Capture the cell that displays the provided text and extract its [x, y] central coordinate. 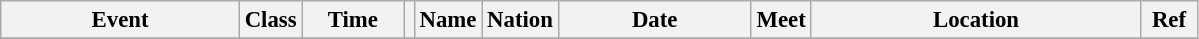
Nation [520, 20]
Time [353, 20]
Meet [781, 20]
Event [120, 20]
Location [976, 20]
Date [654, 20]
Ref [1169, 20]
Name [448, 20]
Class [270, 20]
